Determine the [x, y] coordinate at the center of the cell enclosing the given text.  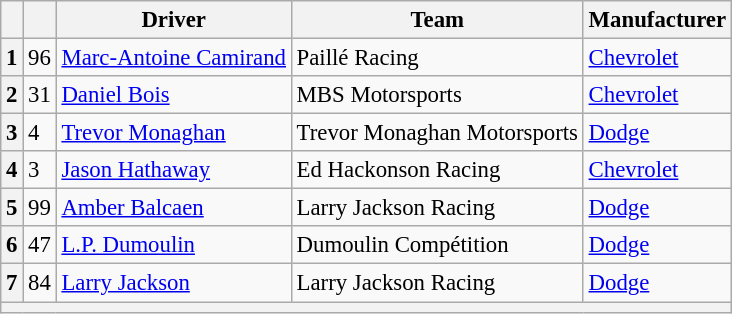
Driver [174, 20]
5 [12, 208]
Trevor Monaghan Motorsports [437, 133]
6 [12, 245]
Jason Hathaway [174, 170]
Amber Balcaen [174, 208]
2 [12, 95]
Dumoulin Compétition [437, 245]
Manufacturer [657, 20]
47 [40, 245]
1 [12, 58]
Paillé Racing [437, 58]
L.P. Dumoulin [174, 245]
84 [40, 283]
Team [437, 20]
Daniel Bois [174, 95]
7 [12, 283]
31 [40, 95]
Larry Jackson [174, 283]
99 [40, 208]
Ed Hackonson Racing [437, 170]
Marc-Antoine Camirand [174, 58]
MBS Motorsports [437, 95]
Trevor Monaghan [174, 133]
96 [40, 58]
